Locate the cell with the specified text and output its (X, Y) center coordinate. 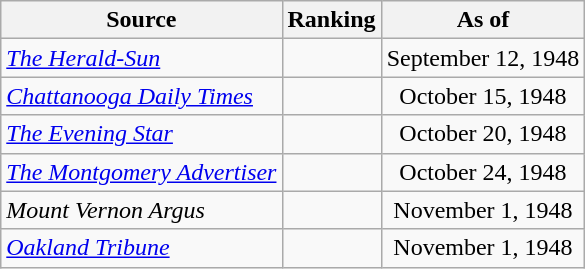
The Evening Star (142, 134)
October 15, 1948 (483, 96)
Ranking (332, 20)
September 12, 1948 (483, 58)
Mount Vernon Argus (142, 210)
Oakland Tribune (142, 248)
October 20, 1948 (483, 134)
Source (142, 20)
As of (483, 20)
October 24, 1948 (483, 172)
Chattanooga Daily Times (142, 96)
The Montgomery Advertiser (142, 172)
The Herald-Sun (142, 58)
